Pinpoint the cell where the given text exists, returning its [x, y] midpoint coordinate. 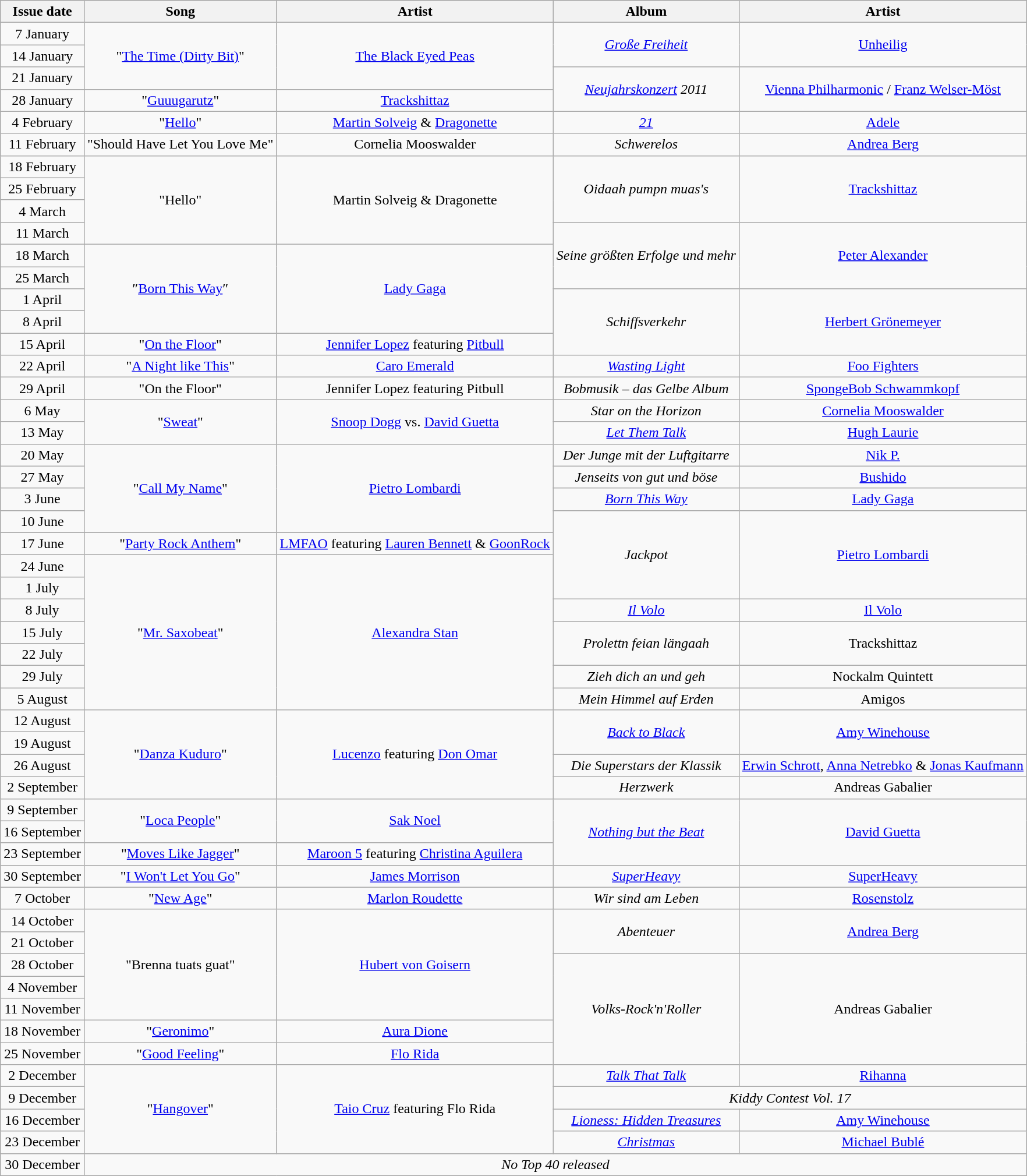
27 May [43, 477]
"I Won't Let You Go" [180, 876]
2 December [43, 1076]
Aura Dione [415, 1032]
Foo Fighters [883, 366]
Marlon Roudette [415, 898]
James Morrison [415, 876]
8 April [43, 322]
″Born This Way″ [180, 288]
22 April [43, 366]
Herzwerk [646, 787]
Song [180, 12]
"Sweat" [180, 422]
4 February [43, 122]
Nothing but the Beat [646, 832]
24 June [43, 566]
"Hangover" [180, 1109]
9 December [43, 1098]
Unheilig [883, 45]
28 January [43, 100]
Issue date [43, 12]
15 April [43, 344]
23 December [43, 1142]
11 February [43, 144]
Rosenstolz [883, 898]
20 May [43, 455]
Sak Noel [415, 821]
6 May [43, 411]
17 June [43, 543]
8 July [43, 610]
7 October [43, 898]
30 December [43, 1164]
Lucenzo featuring Don Omar [415, 754]
7 January [43, 34]
30 September [43, 876]
5 August [43, 699]
Hugh Laurie [883, 433]
"Mr. Saxobeat" [180, 632]
Der Junge mit der Luftgitarre [646, 455]
No Top 40 released [555, 1164]
Snoop Dogg vs. David Guetta [415, 422]
Nockalm Quintett [883, 677]
Abenteuer [646, 931]
11 November [43, 1009]
Alexandra Stan [415, 632]
Nik P. [883, 455]
Hubert von Goisern [415, 965]
4 March [43, 211]
1 April [43, 300]
Jackpot [646, 555]
Born This Way [646, 499]
Jenseits von gut und böse [646, 477]
The Black Eyed Peas [415, 56]
Bushido [883, 477]
Wir sind am Leben [646, 898]
Vienna Philharmonic / Franz Welser-Möst [883, 89]
15 July [43, 632]
12 August [43, 721]
Maroon 5 featuring Christina Aguilera [415, 854]
LMFAO featuring Lauren Bennett & GoonRock [415, 543]
18 March [43, 255]
Volks-Rock'n'Roller [646, 1009]
Erwin Schrott, Anna Netrebko & Jonas Kaufmann [883, 765]
"Moves Like Jagger" [180, 854]
29 July [43, 677]
Amigos [883, 699]
Back to Black [646, 732]
11 March [43, 233]
Caro Emerald [415, 366]
14 October [43, 920]
21 October [43, 942]
Christmas [646, 1142]
26 August [43, 765]
25 November [43, 1054]
"The Time (Dirty Bit)" [180, 56]
SpongeBob Schwammkopf [883, 389]
19 August [43, 743]
16 December [43, 1120]
25 March [43, 278]
18 February [43, 167]
"Good Feeling" [180, 1054]
25 February [43, 189]
"Loca People" [180, 821]
Mein Himmel auf Erden [646, 699]
Star on the Horizon [646, 411]
28 October [43, 965]
Bobmusik – das Gelbe Album [646, 389]
Herbert Grönemeyer [883, 322]
"Party Rock Anthem" [180, 543]
"Guuugarutz" [180, 100]
Seine größten Erfolge und mehr [646, 255]
Die Superstars der Klassik [646, 765]
"A Night like This" [180, 366]
Schwerelos [646, 144]
13 May [43, 433]
Große Freiheit [646, 45]
Oidaah pumpn muas's [646, 189]
9 September [43, 810]
Rihanna [883, 1076]
23 September [43, 854]
Album [646, 12]
21 [646, 122]
"Geronimo" [180, 1032]
18 November [43, 1032]
21 January [43, 78]
2 September [43, 787]
Wasting Light [646, 366]
Peter Alexander [883, 255]
David Guetta [883, 832]
22 July [43, 655]
Zieh dich an und geh [646, 677]
Prolettn feian längaah [646, 643]
"Danza Kuduro" [180, 754]
14 January [43, 56]
Adele [883, 122]
Taio Cruz featuring Flo Rida [415, 1109]
16 September [43, 832]
Let Them Talk [646, 433]
29 April [43, 389]
10 June [43, 521]
Flo Rida [415, 1054]
"Call My Name" [180, 488]
"Brenna tuats guat" [180, 965]
"New Age" [180, 898]
"Should Have Let You Love Me" [180, 144]
Schiffsverkehr [646, 322]
Michael Bublé [883, 1142]
Neujahrskonzert 2011 [646, 89]
Talk That Talk [646, 1076]
Lioness: Hidden Treasures [646, 1120]
1 July [43, 588]
Kiddy Contest Vol. 17 [789, 1098]
4 November [43, 987]
3 June [43, 499]
